Return [X, Y] of the center of cell containing provided text 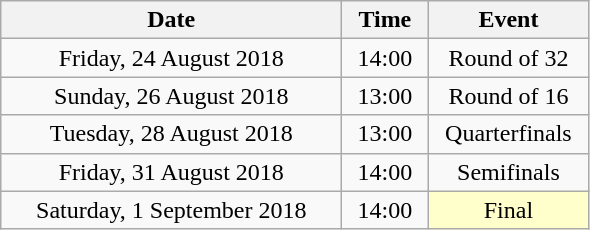
Time [385, 20]
Final [508, 210]
Friday, 31 August 2018 [172, 172]
Round of 32 [508, 58]
Saturday, 1 September 2018 [172, 210]
Tuesday, 28 August 2018 [172, 134]
Friday, 24 August 2018 [172, 58]
Semifinals [508, 172]
Event [508, 20]
Date [172, 20]
Quarterfinals [508, 134]
Round of 16 [508, 96]
Sunday, 26 August 2018 [172, 96]
